Scan for the cell matching the given text and deliver its (X, Y) coordinate at center. 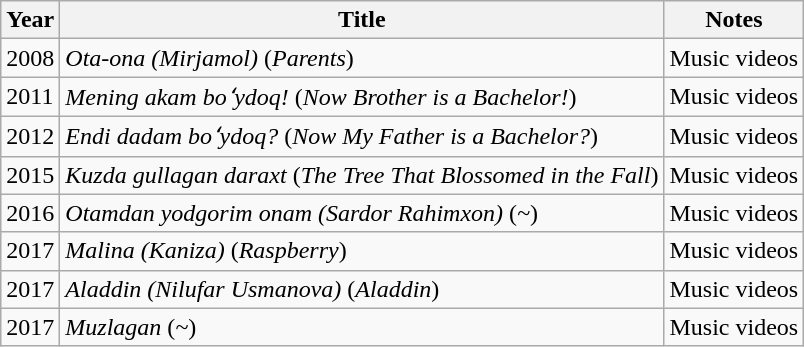
Notes (734, 20)
2008 (30, 58)
Title (362, 20)
Otamdan yodgorim onam (Sardor Rahimxon) (~) (362, 213)
Mening akam boʻydoq! (Now Brother is a Bachelor!) (362, 97)
2015 (30, 175)
2011 (30, 97)
Endi dadam boʻydoq? (Now My Father is a Bachelor?) (362, 136)
Ota-ona (Mirjamol) (Parents) (362, 58)
2016 (30, 213)
Year (30, 20)
Malina (Kaniza) (Raspberry) (362, 251)
Muzlagan (~) (362, 327)
Aladdin (Nilufar Usmanova) (Aladdin) (362, 289)
2012 (30, 136)
Kuzda gullagan daraxt (The Tree That Blossomed in the Fall) (362, 175)
